From the cell containing the given text, extract its center point as (X, Y) coordinate. 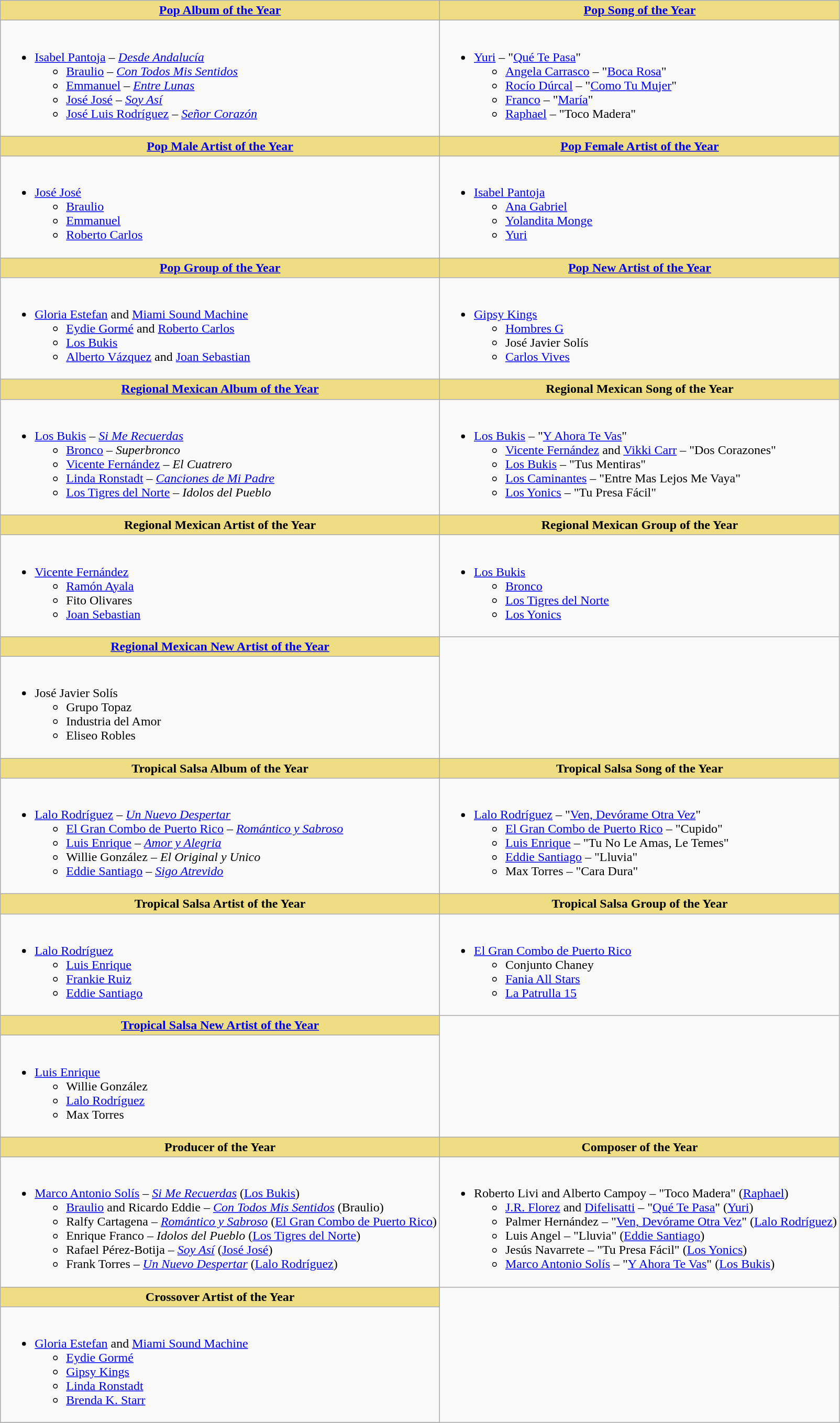
Regional Mexican Album of the Year (220, 389)
Tropical Salsa Song of the Year (639, 768)
Luis EnriqueWillie GonzálezLalo RodríguezMax Torres (220, 1086)
Pop Female Artist of the Year (639, 146)
José JoséBraulioEmmanuelRoberto Carlos (220, 207)
Yuri – "Qué Te Pasa"Angela Carrasco – "Boca Rosa"Rocío Dúrcal – "Como Tu Mujer"Franco – "María"Raphael – "Toco Madera" (639, 79)
Tropical Salsa Album of the Year (220, 768)
Isabel Pantoja – Desde AndalucíaBraulio – Con Todos Mis SentidosEmmanuel – Entre LunasJosé José – Soy AsíJosé Luis Rodríguez – Señor Corazón (220, 79)
Regional Mexican Song of the Year (639, 389)
Pop Album of the Year (220, 10)
Crossover Artist of the Year (220, 1297)
Vicente FernándezRamón AyalaFito OlivaresJoan Sebastian (220, 586)
Tropical Salsa Artist of the Year (220, 904)
Gipsy KingsHombres GJosé Javier SolísCarlos Vives (639, 328)
Pop Song of the Year (639, 10)
Lalo RodríguezLuis EnriqueFrankie RuizEddie Santiago (220, 965)
Gloria Estefan and Miami Sound MachineEydie Gormé and Roberto CarlosLos BukisAlberto Vázquez and Joan Sebastian (220, 328)
Pop Male Artist of the Year (220, 146)
Regional Mexican Artist of the Year (220, 525)
Regional Mexican Group of the Year (639, 525)
Producer of the Year (220, 1147)
Tropical Salsa New Artist of the Year (220, 1025)
Isabel PantojaAna GabrielYolandita MongeYuri (639, 207)
José Javier SolísGrupo TopazIndustria del AmorEliseo Robles (220, 707)
Pop New Artist of the Year (639, 268)
Los BukisBroncoLos Tigres del NorteLos Yonics (639, 586)
Pop Group of the Year (220, 268)
Regional Mexican New Artist of the Year (220, 646)
Gloria Estefan and Miami Sound MachineEydie GorméGipsy KingsLinda RonstadtBrenda K. Starr (220, 1365)
El Gran Combo de Puerto RicoConjunto ChaneyFania All StarsLa Patrulla 15 (639, 965)
Composer of the Year (639, 1147)
Tropical Salsa Group of the Year (639, 904)
